From the cell containing the given text, extract its center point as (X, Y) coordinate. 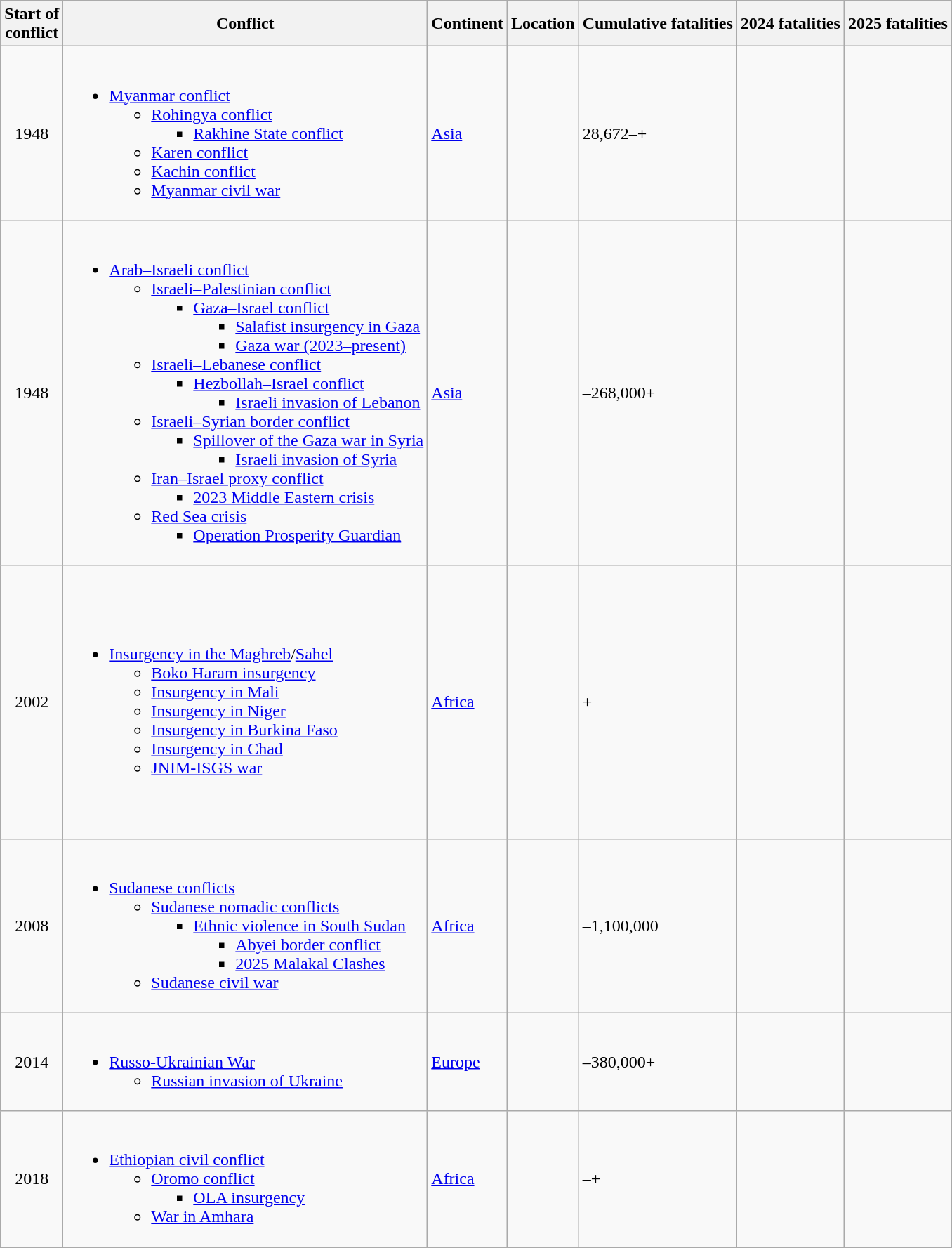
2008 (32, 926)
Conflict (246, 24)
2002 (32, 702)
–380,000+ (657, 1062)
2018 (32, 1179)
2014 (32, 1062)
Sudanese conflictsSudanese nomadic conflictsEthnic violence in South SudanAbyei border conflict2025 Malakal ClashesSudanese civil war (246, 926)
2025 fatalities (897, 24)
Myanmar conflictRohingya conflictRakhine State conflictKaren conflictKachin conflictMyanmar civil war (246, 133)
Cumulative fatalities (657, 24)
–+ (657, 1179)
Insurgency in the Maghreb/SahelBoko Haram insurgencyInsurgency in MaliInsurgency in NigerInsurgency in Burkina FasoInsurgency in ChadJNIM-ISGS war (246, 702)
2024 fatalities (791, 24)
Europe (468, 1062)
–268,000+ (657, 393)
Continent (468, 24)
Ethiopian civil conflictOromo conflictOLA insurgencyWar in Amhara (246, 1179)
–1,100,000 (657, 926)
28,672–+ (657, 133)
Start ofconflict (32, 24)
Location (543, 24)
Russo-Ukrainian WarRussian invasion of Ukraine (246, 1062)
+ (657, 702)
